Pinpoint the cell where the given text exists, returning its (X, Y) midpoint coordinate. 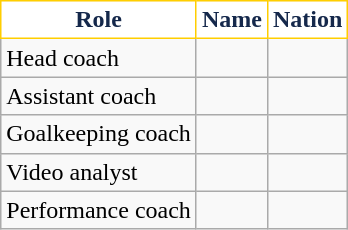
Head coach (99, 58)
Role (99, 20)
Nation (307, 20)
Performance coach (99, 210)
Name (232, 20)
Assistant coach (99, 96)
Goalkeeping coach (99, 134)
Video analyst (99, 172)
